Return [x, y] of the center of cell containing provided text 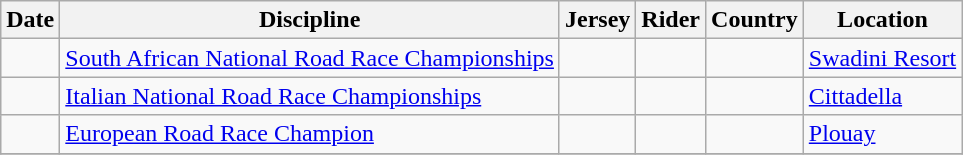
European Road Race Champion [310, 134]
Plouay [882, 134]
Rider [671, 20]
Cittadella [882, 96]
Country [755, 20]
Swadini Resort [882, 58]
South African National Road Race Championships [310, 58]
Location [882, 20]
Date [30, 20]
Jersey [597, 20]
Discipline [310, 20]
Italian National Road Race Championships [310, 96]
